For the text-containing cell, return its midpoint in [X, Y] coordinate format. 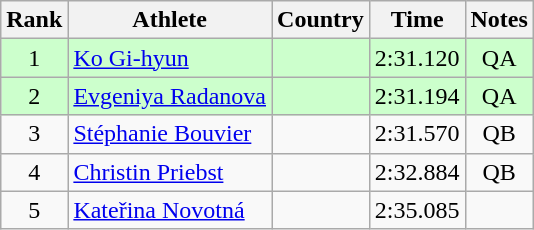
2:32.884 [417, 172]
Kateřina Novotná [170, 210]
Evgeniya Radanova [170, 96]
2 [34, 96]
Ko Gi-hyun [170, 58]
Christin Priebst [170, 172]
2:31.194 [417, 96]
Time [417, 20]
Stéphanie Bouvier [170, 134]
Notes [499, 20]
Rank [34, 20]
3 [34, 134]
5 [34, 210]
4 [34, 172]
Country [321, 20]
Athlete [170, 20]
1 [34, 58]
2:31.570 [417, 134]
2:35.085 [417, 210]
2:31.120 [417, 58]
